For the text-containing cell, return its midpoint in (x, y) coordinate format. 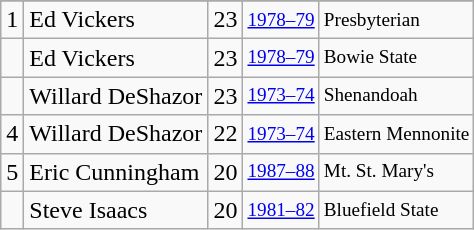
5 (12, 172)
4 (12, 134)
22 (226, 134)
Bowie State (396, 58)
1 (12, 20)
Bluefield State (396, 210)
Steve Isaacs (116, 210)
Mt. St. Mary's (396, 172)
Eric Cunningham (116, 172)
1981–82 (281, 210)
1987–88 (281, 172)
Shenandoah (396, 96)
Presbyterian (396, 20)
Eastern Mennonite (396, 134)
